Identify which cell holds the provided text, then report its (X, Y) central coordinate. 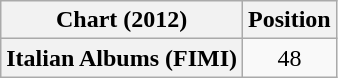
Italian Albums (FIMI) (122, 58)
Chart (2012) (122, 20)
Position (290, 20)
48 (290, 58)
